Scan for the cell matching the given text and deliver its (X, Y) coordinate at center. 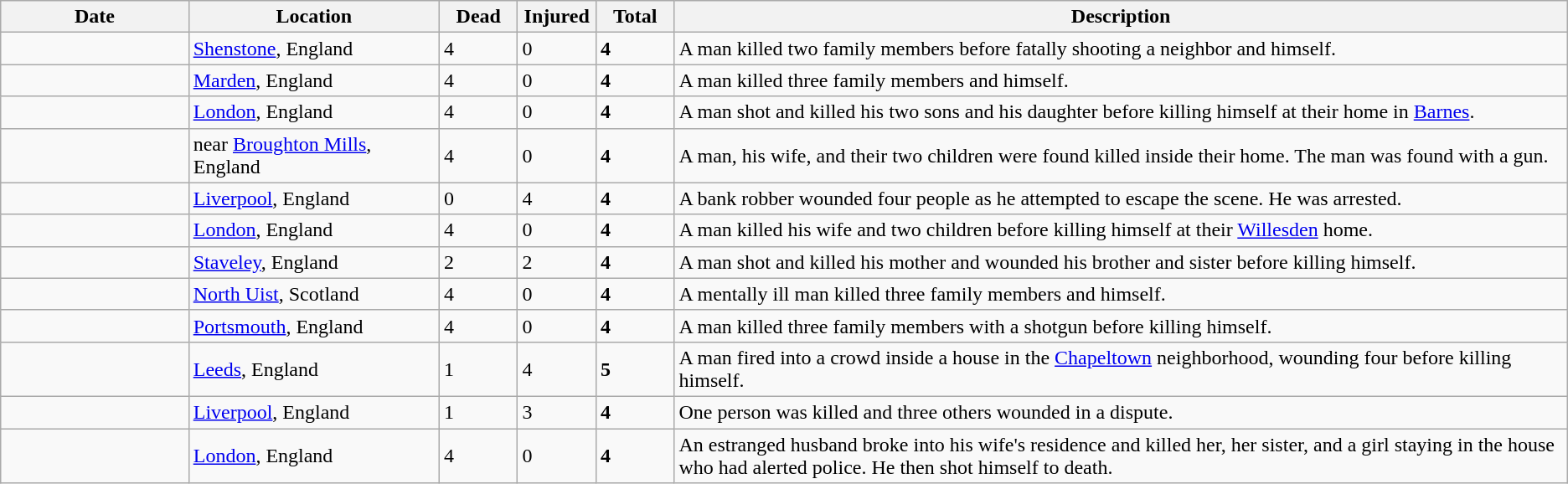
A man, his wife, and their two children were found killed inside their home. The man was found with a gun. (1121, 156)
Marden, England (313, 80)
A man killed his wife and two children before killing himself at their Willesden home. (1121, 230)
Staveley, England (313, 262)
A man shot and killed his two sons and his daughter before killing himself at their home in Barnes. (1121, 112)
5 (635, 368)
A mentally ill man killed three family members and himself. (1121, 294)
Date (95, 17)
A man killed three family members with a shotgun before killing himself. (1121, 326)
near Broughton Mills, England (313, 156)
Leeds, England (313, 368)
North Uist, Scotland (313, 294)
Location (313, 17)
Injured (557, 17)
A man killed two family members before fatally shooting a neighbor and himself. (1121, 49)
Total (635, 17)
Shenstone, England (313, 49)
3 (557, 412)
One person was killed and three others wounded in a dispute. (1121, 412)
A man shot and killed his mother and wounded his brother and sister before killing himself. (1121, 262)
Description (1121, 17)
A bank robber wounded four people as he attempted to escape the scene. He was arrested. (1121, 198)
A man killed three family members and himself. (1121, 80)
Portsmouth, England (313, 326)
Dead (478, 17)
A man fired into a crowd inside a house in the Chapeltown neighborhood, wounding four before killing himself. (1121, 368)
